Return [X, Y] of the center of cell containing provided text 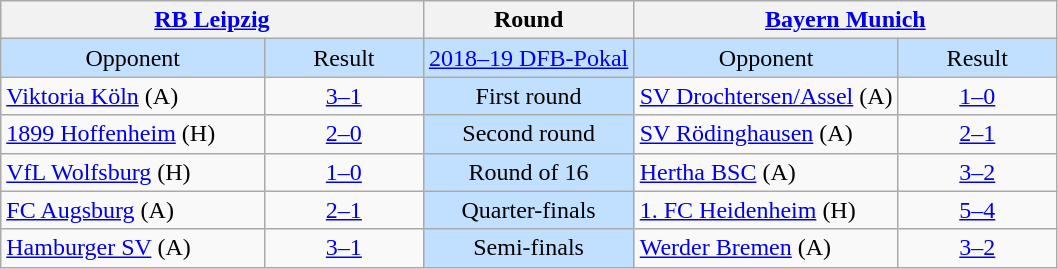
Werder Bremen (A) [766, 248]
SV Rödinghausen (A) [766, 134]
Viktoria Köln (A) [133, 96]
Hertha BSC (A) [766, 172]
Round of 16 [528, 172]
FC Augsburg (A) [133, 210]
VfL Wolfsburg (H) [133, 172]
SV Drochtersen/Assel (A) [766, 96]
1. FC Heidenheim (H) [766, 210]
Round [528, 20]
Second round [528, 134]
Hamburger SV (A) [133, 248]
2018–19 DFB-Pokal [528, 58]
First round [528, 96]
Quarter-finals [528, 210]
1899 Hoffenheim (H) [133, 134]
2–0 [344, 134]
5–4 [977, 210]
Semi-finals [528, 248]
RB Leipzig [212, 20]
Bayern Munich [845, 20]
